Scan for the cell matching the given text and deliver its (X, Y) coordinate at center. 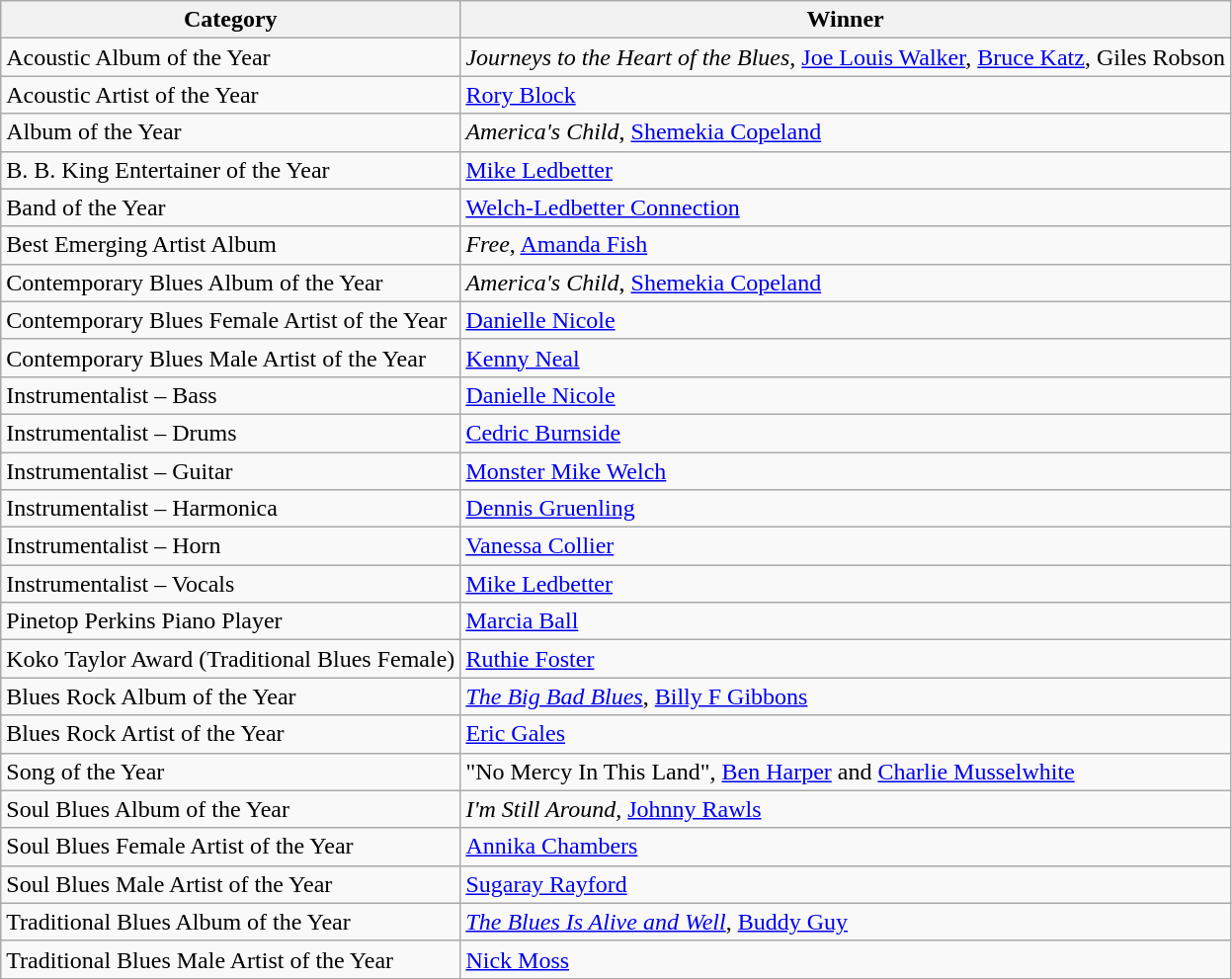
Traditional Blues Male Artist of the Year (231, 959)
Traditional Blues Album of the Year (231, 922)
Contemporary Blues Female Artist of the Year (231, 320)
Annika Chambers (846, 847)
Instrumentalist – Vocals (231, 584)
Kenny Neal (846, 358)
Contemporary Blues Male Artist of the Year (231, 358)
B. B. King Entertainer of the Year (231, 170)
The Big Bad Blues, Billy F Gibbons (846, 696)
Soul Blues Female Artist of the Year (231, 847)
Vanessa Collier (846, 546)
Contemporary Blues Album of the Year (231, 283)
Song of the Year (231, 772)
Instrumentalist – Bass (231, 395)
Winner (846, 20)
I'm Still Around, Johnny Rawls (846, 809)
Dennis Gruenling (846, 509)
Sugaray Rayford (846, 884)
Acoustic Artist of the Year (231, 95)
Monster Mike Welch (846, 471)
Blues Rock Artist of the Year (231, 734)
Welch-Ledbetter Connection (846, 207)
Soul Blues Male Artist of the Year (231, 884)
"No Mercy In This Land", Ben Harper and Charlie Musselwhite (846, 772)
The Blues Is Alive and Well, Buddy Guy (846, 922)
Album of the Year (231, 132)
Category (231, 20)
Marcia Ball (846, 621)
Free, Amanda Fish (846, 245)
Rory Block (846, 95)
Band of the Year (231, 207)
Best Emerging Artist Album (231, 245)
Eric Gales (846, 734)
Instrumentalist – Guitar (231, 471)
Blues Rock Album of the Year (231, 696)
Koko Taylor Award (Traditional Blues Female) (231, 659)
Instrumentalist – Harmonica (231, 509)
Instrumentalist – Horn (231, 546)
Pinetop Perkins Piano Player (231, 621)
Cedric Burnside (846, 433)
Soul Blues Album of the Year (231, 809)
Instrumentalist – Drums (231, 433)
Nick Moss (846, 959)
Journeys to the Heart of the Blues, Joe Louis Walker, Bruce Katz, Giles Robson (846, 57)
Ruthie Foster (846, 659)
Acoustic Album of the Year (231, 57)
